Extract the [x, y] coordinate from the center of the cell holding the provided text.  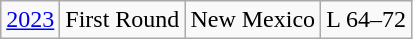
L 64–72 [366, 20]
2023 [30, 20]
New Mexico [253, 20]
First Round [122, 20]
